From the cell containing the given text, extract its center point as (x, y) coordinate. 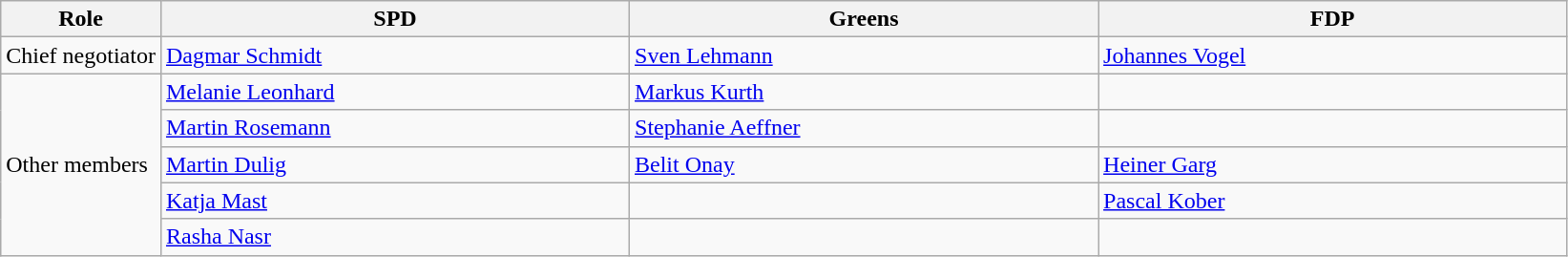
Katja Mast (395, 201)
FDP (1332, 19)
Dagmar Schmidt (395, 55)
Stephanie Aeffner (865, 128)
Melanie Leonhard (395, 92)
Johannes Vogel (1332, 55)
Markus Kurth (865, 92)
Role (81, 19)
Other members (81, 164)
Sven Lehmann (865, 55)
Martin Rosemann (395, 128)
Belit Onay (865, 164)
Chief negotiator (81, 55)
Rasha Nasr (395, 237)
Heiner Garg (1332, 164)
Martin Dulig (395, 164)
SPD (395, 19)
Greens (865, 19)
Pascal Kober (1332, 201)
